Detect which cell encompasses the target text, then output its [X, Y] center coordinate. 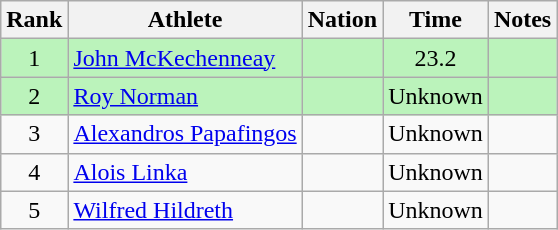
2 [34, 96]
Notes [522, 20]
John McKechenneay [185, 58]
5 [34, 210]
4 [34, 172]
Alexandros Papafingos [185, 134]
23.2 [436, 58]
Roy Norman [185, 96]
Rank [34, 20]
Alois Linka [185, 172]
Nation [342, 20]
Athlete [185, 20]
1 [34, 58]
Time [436, 20]
3 [34, 134]
Wilfred Hildreth [185, 210]
